Scan for the cell matching the given text and deliver its (x, y) coordinate at center. 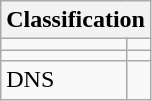
Classification (76, 20)
DNS (64, 80)
